For the text-containing cell, return its midpoint in (X, Y) coordinate format. 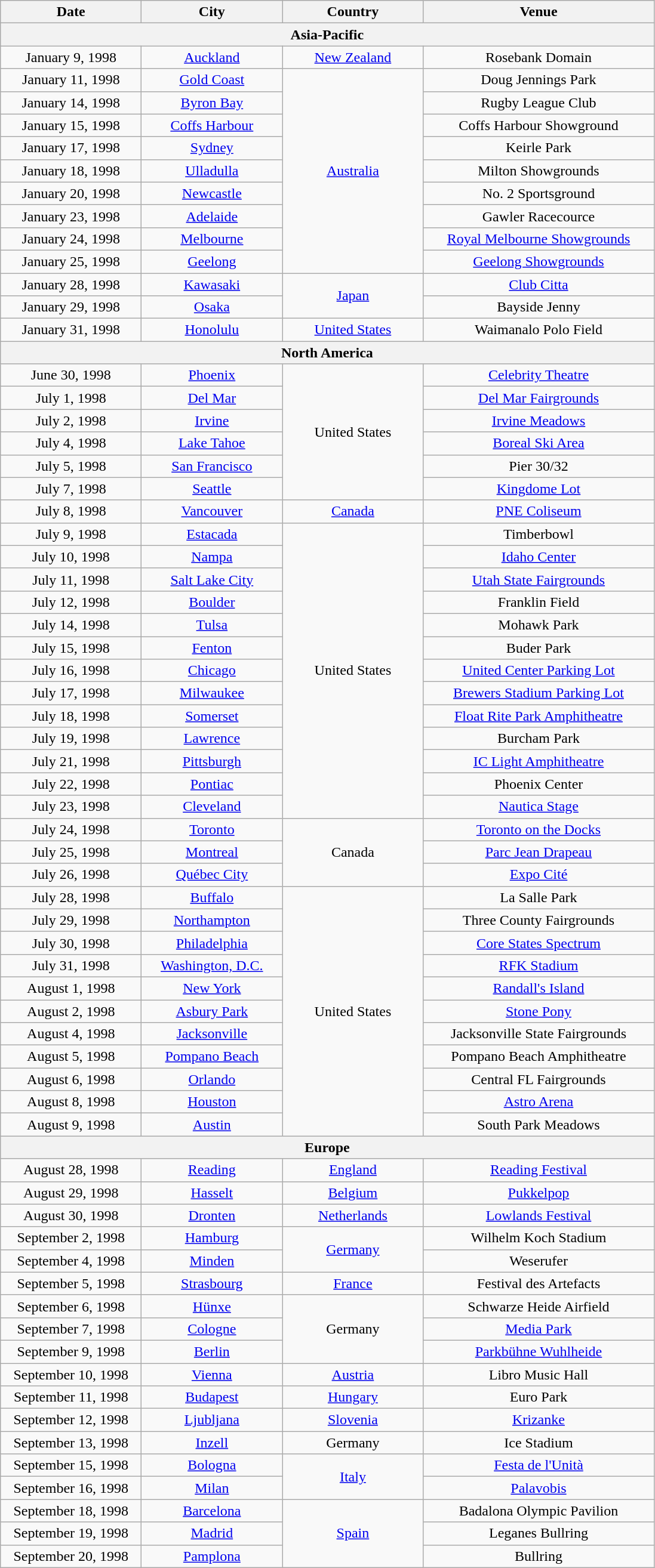
Houston (212, 1102)
August 5, 1998 (71, 1057)
IC Light Amphitheatre (539, 761)
Milan (212, 1488)
January 18, 1998 (71, 171)
Toronto (212, 829)
Waimanalo Polo Field (539, 330)
July 19, 1998 (71, 739)
January 17, 1998 (71, 148)
August 2, 1998 (71, 1011)
Brewers Stadium Parking Lot (539, 693)
Lawrence (212, 739)
Salt Lake City (212, 579)
July 5, 1998 (71, 466)
Ljubljana (212, 1420)
July 22, 1998 (71, 784)
Buffalo (212, 897)
Milwaukee (212, 693)
PNE Coliseum (539, 511)
Libro Music Hall (539, 1374)
Geelong (212, 261)
Idaho Center (539, 557)
Core States Spectrum (539, 943)
Kawasaki (212, 285)
September 9, 1998 (71, 1351)
Geelong Showgrounds (539, 261)
September 12, 1998 (71, 1420)
January 29, 1998 (71, 307)
Weserufer (539, 1261)
Utah State Fairgrounds (539, 579)
July 23, 1998 (71, 807)
July 14, 1998 (71, 625)
January 11, 1998 (71, 80)
Festa de l'Unità (539, 1465)
Newcastle (212, 193)
San Francisco (212, 466)
Timberbowl (539, 534)
January 24, 1998 (71, 239)
Central FL Fairgrounds (539, 1079)
July 17, 1998 (71, 693)
September 7, 1998 (71, 1329)
August 4, 1998 (71, 1034)
Slovenia (353, 1420)
Reading (212, 1170)
Ulladulla (212, 171)
Sydney (212, 148)
July 10, 1998 (71, 557)
Kingdome Lot (539, 489)
September 19, 1998 (71, 1533)
Osaka (212, 307)
July 2, 1998 (71, 421)
Pukkelpop (539, 1193)
January 31, 1998 (71, 330)
New Zealand (353, 57)
Austria (353, 1374)
Spain (353, 1533)
September 4, 1998 (71, 1261)
August 30, 1998 (71, 1215)
Media Park (539, 1329)
August 28, 1998 (71, 1170)
RFK Stadium (539, 965)
September 6, 1998 (71, 1306)
Washington, D.C. (212, 965)
Tulsa (212, 625)
July 26, 1998 (71, 875)
Strasbourg (212, 1283)
Coffs Harbour (212, 125)
Country (353, 12)
La Salle Park (539, 897)
January 9, 1998 (71, 57)
Philadelphia (212, 943)
Festival des Artefacts (539, 1283)
Pier 30/32 (539, 466)
Date (71, 12)
August 6, 1998 (71, 1079)
July 21, 1998 (71, 761)
Berlin (212, 1351)
Boulder (212, 602)
January 15, 1998 (71, 125)
Hamburg (212, 1238)
Inzell (212, 1443)
Schwarze Heide Airfield (539, 1306)
Austin (212, 1125)
Asia-Pacific (327, 35)
Parc Jean Drapeau (539, 852)
Cleveland (212, 807)
July 7, 1998 (71, 489)
January 23, 1998 (71, 216)
July 1, 1998 (71, 398)
South Park Meadows (539, 1125)
July 31, 1998 (71, 965)
January 25, 1998 (71, 261)
June 30, 1998 (71, 375)
Bologna (212, 1465)
France (353, 1283)
Melbourne (212, 239)
July 29, 1998 (71, 920)
Burcham Park (539, 739)
Euro Park (539, 1397)
Irvine (212, 421)
Auckland (212, 57)
Australia (353, 171)
Japan (353, 296)
September 16, 1998 (71, 1488)
Pamplona (212, 1556)
Bayside Jenny (539, 307)
Nampa (212, 557)
Dronten (212, 1215)
Pontiac (212, 784)
Nautica Stage (539, 807)
Asbury Park (212, 1011)
Cologne (212, 1329)
North America (327, 353)
Wilhelm Koch Stadium (539, 1238)
August 29, 1998 (71, 1193)
Adelaide (212, 216)
July 9, 1998 (71, 534)
Montreal (212, 852)
Hünxe (212, 1306)
Estacada (212, 534)
Lowlands Festival (539, 1215)
July 15, 1998 (71, 647)
Bullring (539, 1556)
July 4, 1998 (71, 443)
September 10, 1998 (71, 1374)
Del Mar (212, 398)
Reading Festival (539, 1170)
Northampton (212, 920)
Milton Showgrounds (539, 171)
July 8, 1998 (71, 511)
Chicago (212, 671)
Leganes Bullring (539, 1533)
Jacksonville State Fairgrounds (539, 1034)
Byron Bay (212, 103)
September 13, 1998 (71, 1443)
Venue (539, 12)
United Center Parking Lot (539, 671)
Budapest (212, 1397)
New York (212, 988)
Franklin Field (539, 602)
City (212, 12)
August 8, 1998 (71, 1102)
August 9, 1998 (71, 1125)
Vancouver (212, 511)
Gold Coast (212, 80)
Pittsburgh (212, 761)
January 28, 1998 (71, 285)
Honolulu (212, 330)
Québec City (212, 875)
Krizanke (539, 1420)
Parkbühne Wuhlheide (539, 1351)
Buder Park (539, 647)
September 2, 1998 (71, 1238)
January 20, 1998 (71, 193)
July 24, 1998 (71, 829)
Randall's Island (539, 988)
Vienna (212, 1374)
Jacksonville (212, 1034)
Club Citta (539, 285)
Minden (212, 1261)
July 30, 1998 (71, 943)
September 18, 1998 (71, 1511)
Boreal Ski Area (539, 443)
Phoenix (212, 375)
Palavobis (539, 1488)
Somerset (212, 716)
July 18, 1998 (71, 716)
January 14, 1998 (71, 103)
September 15, 1998 (71, 1465)
Lake Tahoe (212, 443)
Expo Cité (539, 875)
Rosebank Domain (539, 57)
July 11, 1998 (71, 579)
Netherlands (353, 1215)
England (353, 1170)
No. 2 Sportsground (539, 193)
Rugby League Club (539, 103)
Three County Fairgrounds (539, 920)
Astro Arena (539, 1102)
Coffs Harbour Showground (539, 125)
Badalona Olympic Pavilion (539, 1511)
Float Rite Park Amphitheatre (539, 716)
Toronto on the Docks (539, 829)
Doug Jennings Park (539, 80)
July 28, 1998 (71, 897)
September 20, 1998 (71, 1556)
Seattle (212, 489)
Hasselt (212, 1193)
July 25, 1998 (71, 852)
Mohawk Park (539, 625)
Pompano Beach (212, 1057)
Orlando (212, 1079)
July 12, 1998 (71, 602)
Royal Melbourne Showgrounds (539, 239)
Celebrity Theatre (539, 375)
Ice Stadium (539, 1443)
Stone Pony (539, 1011)
Barcelona (212, 1511)
Europe (327, 1147)
Hungary (353, 1397)
Del Mar Fairgrounds (539, 398)
Pompano Beach Amphitheatre (539, 1057)
Belgium (353, 1193)
August 1, 1998 (71, 988)
Keirle Park (539, 148)
Irvine Meadows (539, 421)
July 16, 1998 (71, 671)
Phoenix Center (539, 784)
September 11, 1998 (71, 1397)
September 5, 1998 (71, 1283)
Madrid (212, 1533)
Fenton (212, 647)
Gawler Racecource (539, 216)
Italy (353, 1477)
